From the cell containing the given text, extract its center point as (X, Y) coordinate. 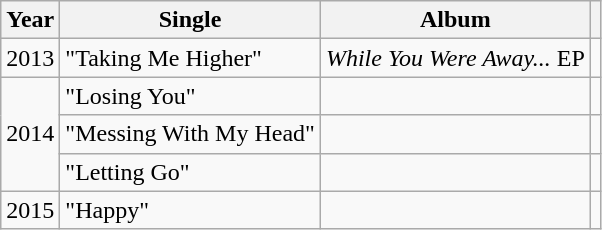
"Taking Me Higher" (190, 58)
"Happy" (190, 210)
"Losing You" (190, 96)
Album (455, 20)
2014 (30, 134)
While You Were Away... EP (455, 58)
Year (30, 20)
"Letting Go" (190, 172)
"Messing With My Head" (190, 134)
2013 (30, 58)
2015 (30, 210)
Single (190, 20)
